Determine the [X, Y] coordinate at the center of the cell enclosing the given text.  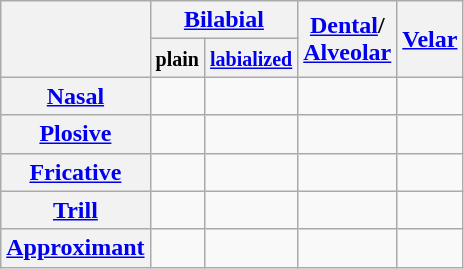
plain [177, 58]
Fricative [76, 172]
Plosive [76, 134]
Trill [76, 210]
Velar [430, 39]
Bilabial [224, 20]
Approximant [76, 248]
labialized [250, 58]
Nasal [76, 96]
Dental/Alveolar [348, 39]
